Determine the [X, Y] coordinate at the center of the cell enclosing the given text.  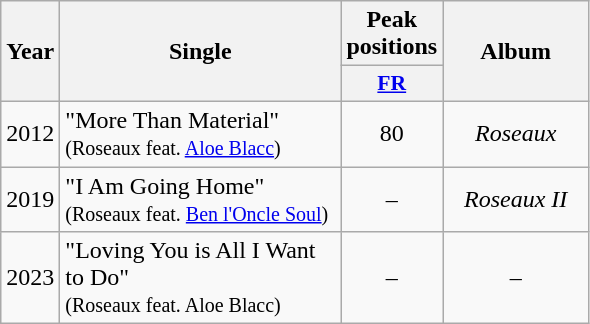
2023 [30, 278]
"Loving You is All I Want to Do"(Roseaux feat. Aloe Blacc) [200, 278]
Roseaux II [516, 198]
FR [392, 84]
Album [516, 52]
Roseaux [516, 134]
"More Than Material"(Roseaux feat. Aloe Blacc) [200, 134]
80 [392, 134]
2019 [30, 198]
2012 [30, 134]
Year [30, 52]
Single [200, 52]
Peak positions [392, 34]
"I Am Going Home"(Roseaux feat. Ben l'Oncle Soul) [200, 198]
